Provide the [x, y] coordinate of the cell's center where the given text is located.  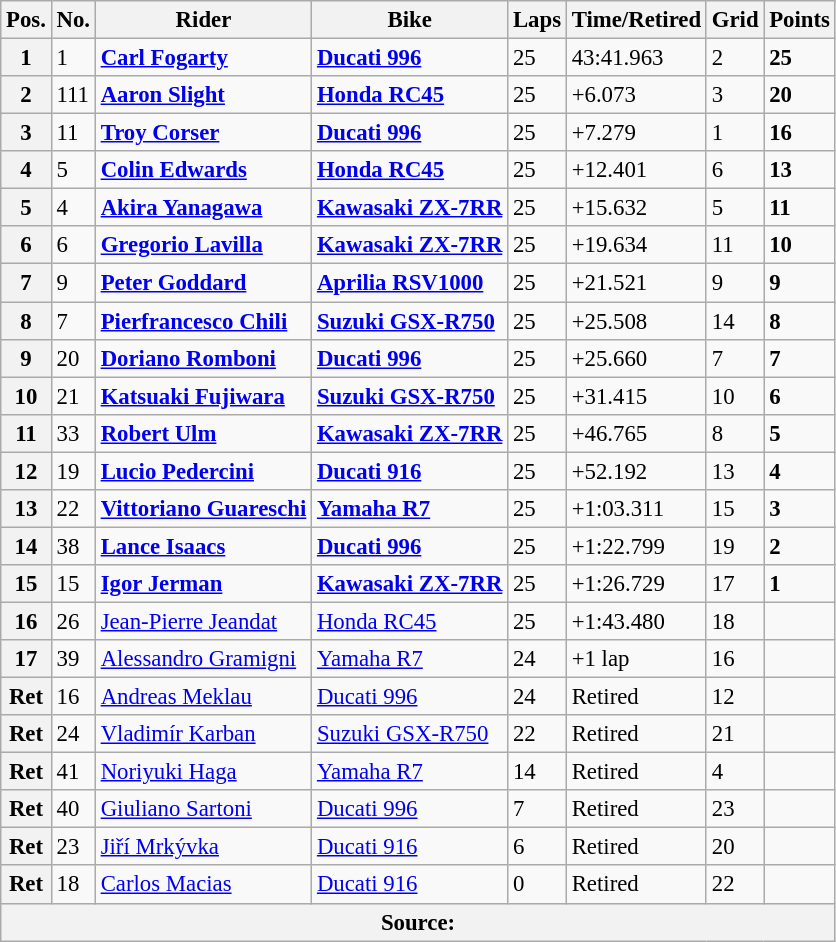
111 [73, 95]
Carl Fogarty [203, 58]
43:41.963 [636, 58]
26 [73, 621]
Lucio Pedercini [203, 471]
No. [73, 20]
Points [800, 20]
+15.632 [636, 208]
Gregorio Lavilla [203, 245]
39 [73, 659]
+31.415 [636, 396]
Alessandro Gramigni [203, 659]
Peter Goddard [203, 283]
Noriyuki Haga [203, 772]
Akira Yanagawa [203, 208]
+1:03.311 [636, 509]
Jiří Mrkývka [203, 847]
Lance Isaacs [203, 546]
Bike [410, 20]
Pos. [26, 20]
Time/Retired [636, 20]
Doriano Romboni [203, 358]
41 [73, 772]
Laps [538, 20]
0 [538, 885]
40 [73, 809]
Aaron Slight [203, 95]
Robert Ulm [203, 433]
Vladimír Karban [203, 734]
Pierfrancesco Chili [203, 321]
Carlos Macias [203, 885]
Katsuaki Fujiwara [203, 396]
+46.765 [636, 433]
Jean-Pierre Jeandat [203, 621]
Troy Corser [203, 133]
Source: [418, 922]
+6.073 [636, 95]
+1:43.480 [636, 621]
Rider [203, 20]
38 [73, 546]
Igor Jerman [203, 584]
+7.279 [636, 133]
+21.521 [636, 283]
Aprilia RSV1000 [410, 283]
Vittoriano Guareschi [203, 509]
+12.401 [636, 170]
+25.660 [636, 358]
Andreas Meklau [203, 697]
Giuliano Sartoni [203, 809]
+25.508 [636, 321]
+52.192 [636, 471]
+1:22.799 [636, 546]
+1:26.729 [636, 584]
Grid [734, 20]
Colin Edwards [203, 170]
+1 lap [636, 659]
+19.634 [636, 245]
33 [73, 433]
